Detect which cell encompasses the target text, then output its (X, Y) center coordinate. 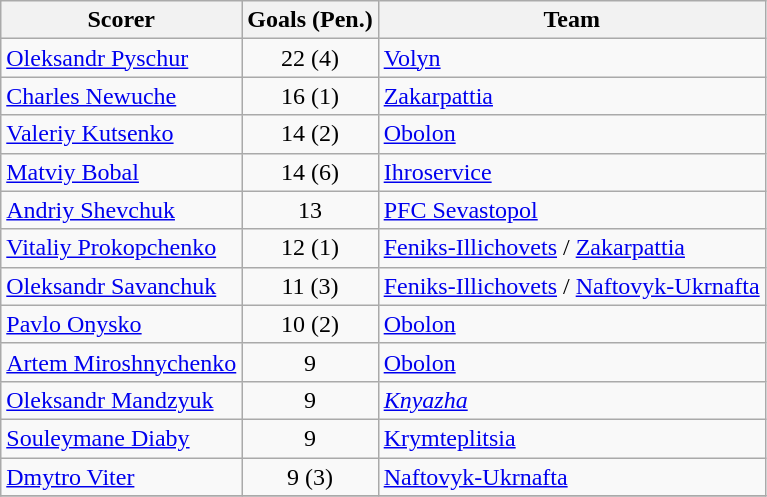
22 (4) (310, 58)
Andriy Shevchuk (122, 210)
Souleymane Diaby (122, 438)
Artem Miroshnychenko (122, 362)
Oleksandr Pyschur (122, 58)
Ihroservice (572, 172)
Feniks-Illichovets / Zakarpattia (572, 248)
Knyazha (572, 400)
Oleksandr Savanchuk (122, 286)
Volyn (572, 58)
Valeriy Kutsenko (122, 134)
11 (3) (310, 286)
10 (2) (310, 324)
12 (1) (310, 248)
13 (310, 210)
Krymteplitsia (572, 438)
Oleksandr Mandzyuk (122, 400)
Dmytro Viter (122, 477)
Pavlo Onysko (122, 324)
Naftovyk-Ukrnafta (572, 477)
PFC Sevastopol (572, 210)
Charles Newuche (122, 96)
Feniks-Illichovets / Naftovyk-Ukrnafta (572, 286)
Scorer (122, 20)
Goals (Pen.) (310, 20)
Matviy Bobal (122, 172)
Zakarpattia (572, 96)
9 (3) (310, 477)
Team (572, 20)
14 (2) (310, 134)
14 (6) (310, 172)
16 (1) (310, 96)
Vitaliy Prokopchenko (122, 248)
